From the cell containing the given text, extract its center point as (x, y) coordinate. 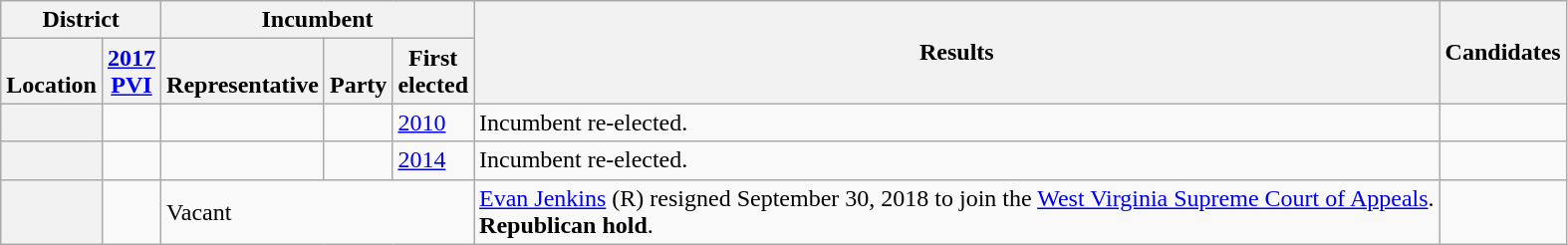
Party (358, 72)
Candidates (1502, 52)
2017PVI (131, 72)
2010 (433, 122)
Evan Jenkins (R) resigned September 30, 2018 to join the West Virginia Supreme Court of Appeals.Republican hold. (957, 211)
Representative (243, 72)
District (82, 20)
Firstelected (433, 72)
Incumbent (318, 20)
Results (957, 52)
Location (52, 72)
2014 (433, 160)
Vacant (318, 211)
